Pinpoint the cell where the given text exists, returning its (X, Y) midpoint coordinate. 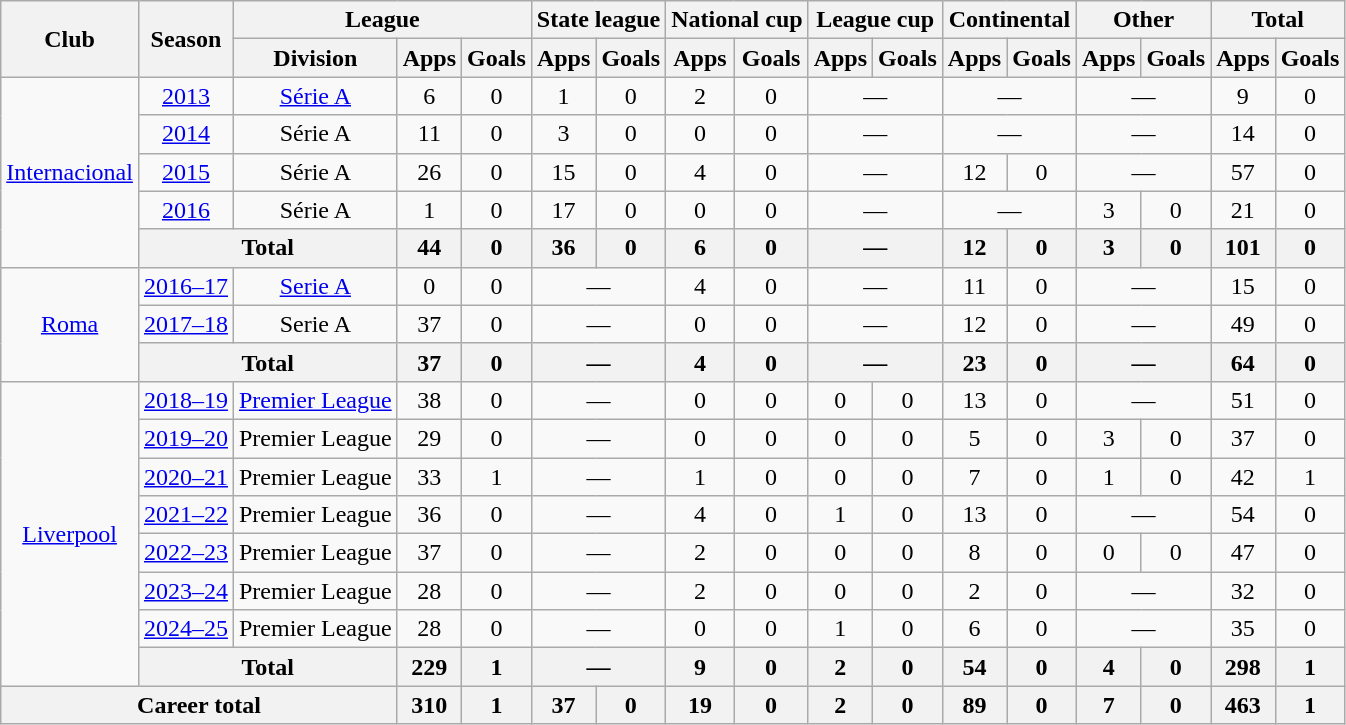
47 (1243, 553)
2018–19 (186, 400)
Continental (1009, 20)
229 (429, 667)
19 (700, 705)
35 (1243, 629)
33 (429, 477)
Liverpool (70, 533)
League (382, 20)
Other (1143, 20)
State league (598, 20)
2015 (186, 172)
2020–21 (186, 477)
26 (429, 172)
2014 (186, 134)
5 (974, 438)
57 (1243, 172)
21 (1243, 210)
2017–18 (186, 324)
2022–23 (186, 553)
2021–22 (186, 515)
17 (563, 210)
298 (1243, 667)
32 (1243, 591)
310 (429, 705)
2016–17 (186, 286)
2016 (186, 210)
8 (974, 553)
Career total (199, 705)
89 (974, 705)
League cup (875, 20)
National cup (737, 20)
29 (429, 438)
44 (429, 248)
14 (1243, 134)
42 (1243, 477)
23 (974, 362)
Season (186, 39)
Internacional (70, 172)
463 (1243, 705)
2019–20 (186, 438)
Roma (70, 324)
Division (315, 58)
38 (429, 400)
64 (1243, 362)
2024–25 (186, 629)
51 (1243, 400)
2023–24 (186, 591)
2013 (186, 96)
Club (70, 39)
101 (1243, 248)
49 (1243, 324)
